Return the [X, Y] coordinate for the center point of the cell that contains the specified text.  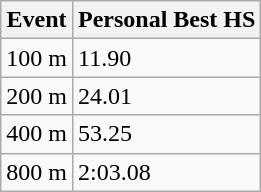
Personal Best HS [166, 20]
11.90 [166, 58]
800 m [37, 172]
2:03.08 [166, 172]
400 m [37, 134]
100 m [37, 58]
24.01 [166, 96]
200 m [37, 96]
Event [37, 20]
53.25 [166, 134]
